Scan for the cell matching the given text and deliver its (x, y) coordinate at center. 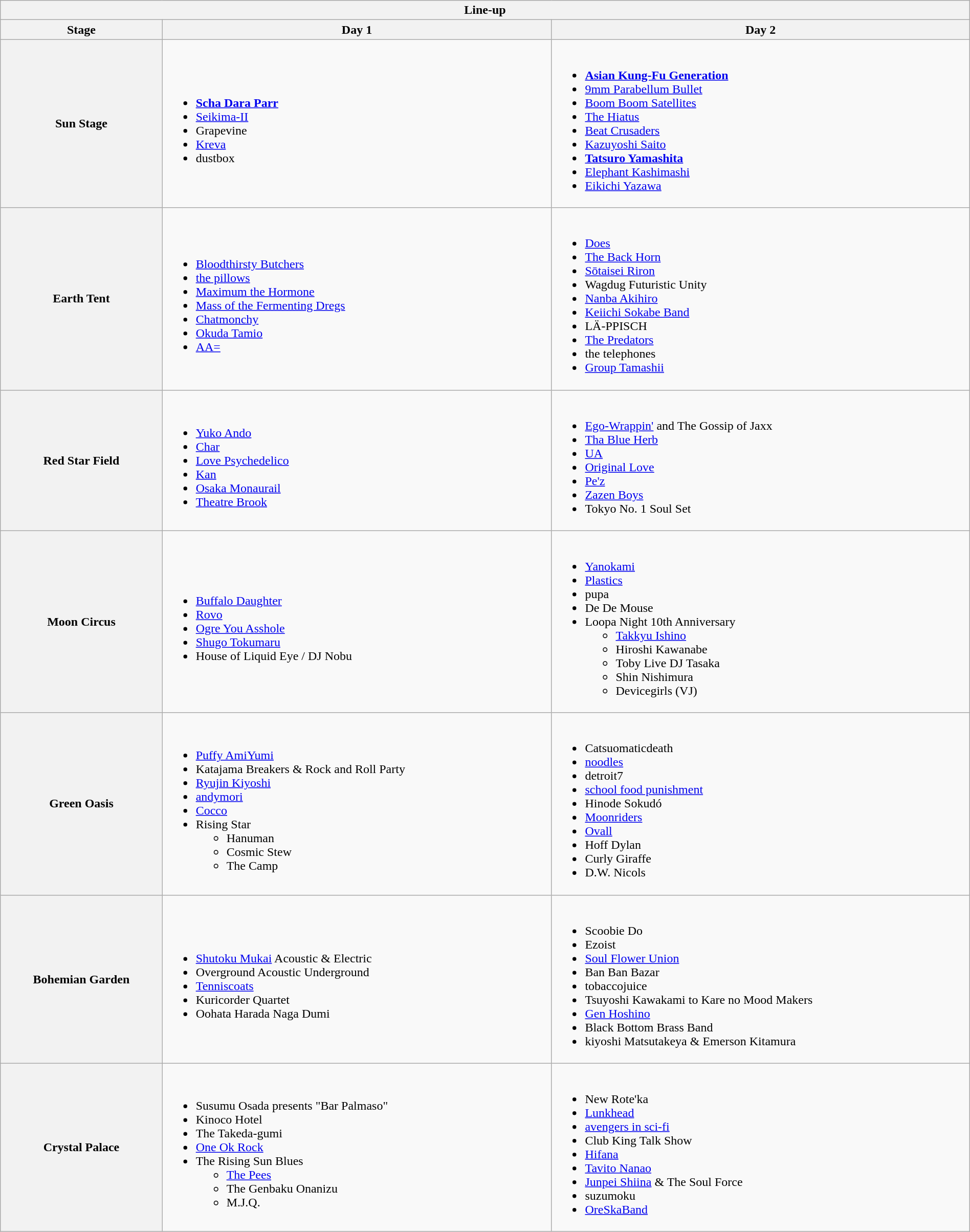
Stage (81, 30)
Puffy AmiYumiKatajama Breakers & Rock and Roll PartyRyujin KiyoshiandymoriCoccoRising StarHanumanCosmic StewThe Camp (357, 804)
Shutoku Mukai Acoustic & ElectricOverground Acoustic UndergroundTenniscoatsKuricorder QuartetOohata Harada Naga Dumi (357, 979)
Green Oasis (81, 804)
Red Star Field (81, 460)
Day 2 (760, 30)
Crystal Palace (81, 1147)
DoesThe Back HornSōtaisei RironWagdug Futuristic UnityNanba AkihiroKeiichi Sokabe BandLÄ-PPISCHThe Predatorsthe telephonesGroup Tamashii (760, 299)
Susumu Osada presents "Bar Palmaso"Kinoco HotelThe Takeda-gumiOne Ok RockThe Rising Sun BluesThe PeesThe Genbaku OnanizuM.J.Q. (357, 1147)
New Rote'kaLunkheadavengers in sci-fiClub King Talk ShowHifanaTavito NanaoJunpei Shiina & The Soul ForcesuzumokuOreSkaBand (760, 1147)
Earth Tent (81, 299)
Bohemian Garden (81, 979)
Scha Dara ParrSeikima-IIGrapevineKrevadustbox (357, 124)
Yuko AndoCharLove PsychedelicoKanOsaka MonaurailTheatre Brook (357, 460)
YanokamiPlasticspupaDe De MouseLoopa Night 10th AnniversaryTakkyu IshinoHiroshi KawanabeToby Live DJ TasakaShin NishimuraDevicegirls (VJ) (760, 622)
Line-up (485, 10)
Ego-Wrappin' and The Gossip of JaxxTha Blue HerbUAOriginal LovePe'zZazen BoysTokyo No. 1 Soul Set (760, 460)
Sun Stage (81, 124)
Catsuomaticdeathnoodlesdetroit7school food punishmentHinode SokudóMoonridersOvallHoff DylanCurly GiraffeD.W. Nicols (760, 804)
Bloodthirsty Butchersthe pillowsMaximum the HormoneMass of the Fermenting DregsChatmonchyOkuda TamioAA= (357, 299)
Day 1 (357, 30)
Moon Circus (81, 622)
Buffalo DaughterRovoOgre You AssholeShugo TokumaruHouse of Liquid Eye / DJ Nobu (357, 622)
